Search for the cell housing the specified text and yield its (X, Y) center coordinate. 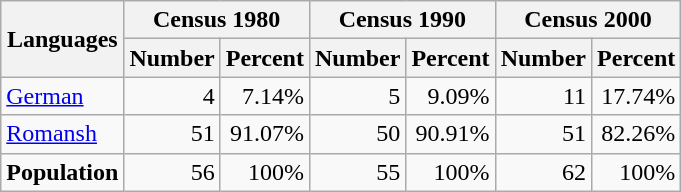
German (62, 96)
7.14% (264, 96)
55 (357, 172)
Census 1990 (402, 20)
17.74% (636, 96)
Romansh (62, 134)
82.26% (636, 134)
Census 1980 (217, 20)
50 (357, 134)
91.07% (264, 134)
11 (543, 96)
56 (172, 172)
62 (543, 172)
9.09% (450, 96)
5 (357, 96)
90.91% (450, 134)
4 (172, 96)
Languages (62, 39)
Census 2000 (588, 20)
Population (62, 172)
